Return the (x, y) coordinate for the center point of the cell that contains the specified text.  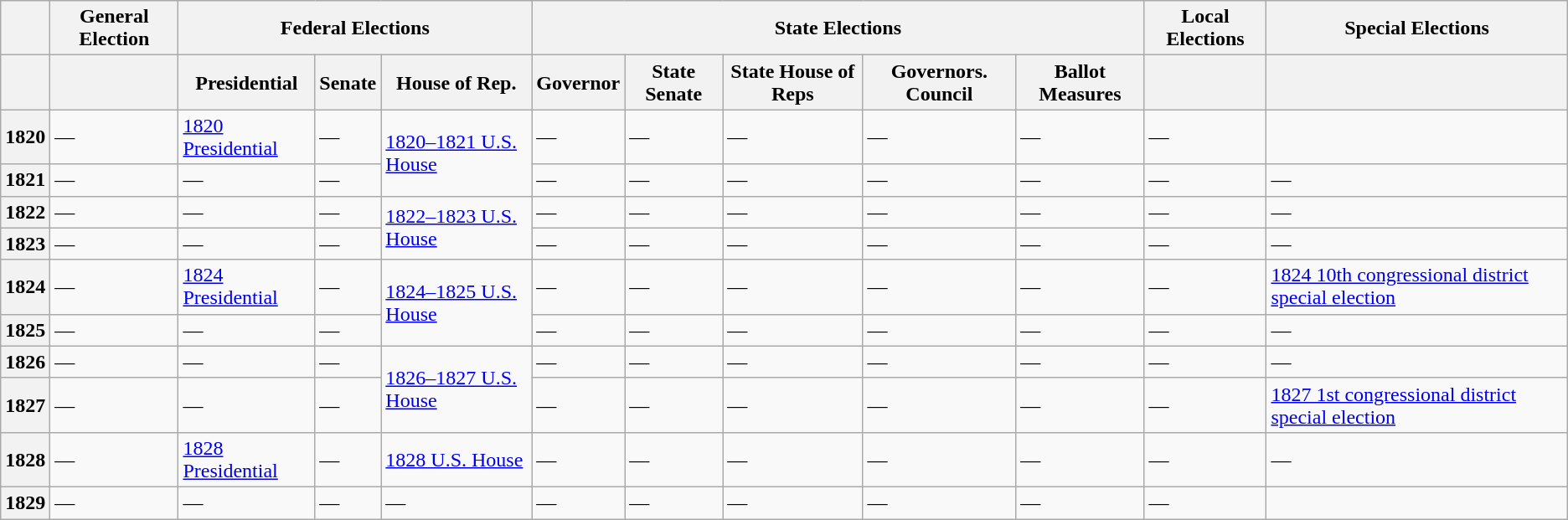
Federal Elections (355, 28)
1822 (25, 212)
1822–1823 U.S. House (456, 228)
Presidential (246, 82)
1821 (25, 180)
1820 Presidential (246, 137)
State House of Reps (792, 82)
1825 (25, 330)
1826 (25, 362)
1827 (25, 405)
1828 (25, 459)
Governors. Council (940, 82)
1824 (25, 286)
1827 1st congressional district special election (1417, 405)
1828 U.S. House (456, 459)
1824 Presidential (246, 286)
State Elections (838, 28)
1820 (25, 137)
1826–1827 U.S. House (456, 389)
1829 (25, 502)
1824 10th congressional district special election (1417, 286)
Governor (578, 82)
Ballot Measures (1081, 82)
State Senate (673, 82)
House of Rep. (456, 82)
1824–1825 U.S. House (456, 303)
1823 (25, 244)
Senate (348, 82)
Local Elections (1205, 28)
General Election (114, 28)
1820–1821 U.S. House (456, 152)
1828 Presidential (246, 459)
Special Elections (1417, 28)
